Provide the [x, y] coordinate of the cell's center where the given text is located.  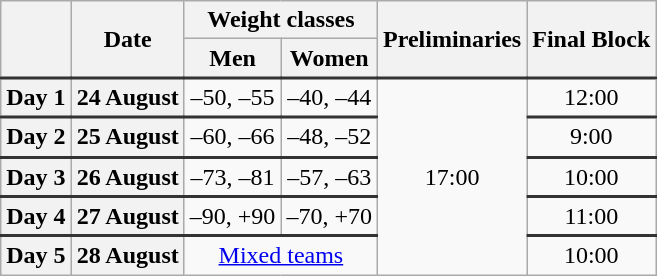
–50, –55 [232, 98]
–60, –66 [232, 137]
–73, –81 [232, 177]
Day 4 [36, 216]
25 August [128, 137]
Day 5 [36, 256]
28 August [128, 256]
–70, +70 [330, 216]
Final Block [592, 40]
Date [128, 40]
–48, –52 [330, 137]
24 August [128, 98]
Weight classes [280, 20]
Day 1 [36, 98]
Preliminaries [452, 40]
9:00 [592, 137]
–40, –44 [330, 98]
–57, –63 [330, 177]
Women [330, 58]
11:00 [592, 216]
12:00 [592, 98]
Day 2 [36, 137]
Day 3 [36, 177]
17:00 [452, 176]
26 August [128, 177]
Men [232, 58]
Mixed teams [280, 256]
27 August [128, 216]
–90, +90 [232, 216]
